Return (x, y) of the center of cell containing provided text 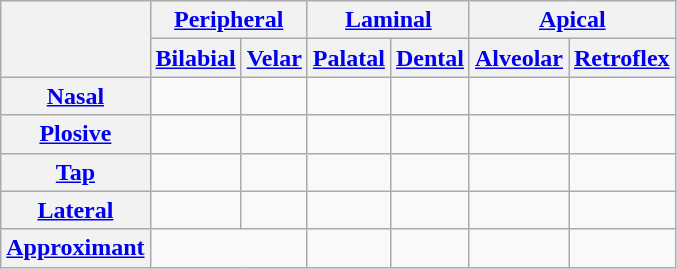
Peripheral (228, 20)
Nasal (76, 96)
Approximant (76, 248)
Plosive (76, 134)
Alveolar (518, 58)
Velar (274, 58)
Tap (76, 172)
Apical (572, 20)
Retroflex (622, 58)
Lateral (76, 210)
Dental (430, 58)
Laminal (388, 20)
Bilabial (196, 58)
Palatal (348, 58)
